Detect which cell encompasses the target text, then output its (X, Y) center coordinate. 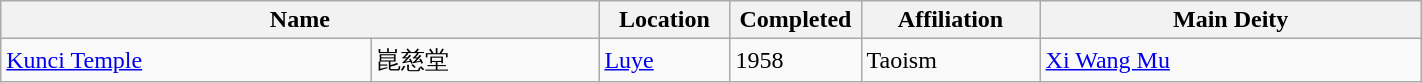
Main Deity (1230, 20)
Taoism (950, 60)
崑慈堂 (486, 60)
Completed (796, 20)
Xi Wang Mu (1230, 60)
1958 (796, 60)
Kunci Temple (186, 60)
Name (300, 20)
Location (664, 20)
Affiliation (950, 20)
Luye (664, 60)
